For the text-containing cell, return its midpoint in [x, y] coordinate format. 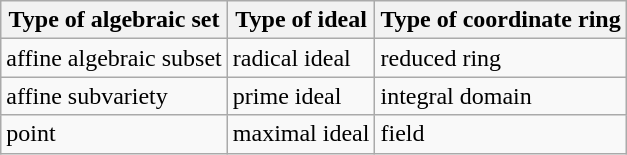
field [500, 134]
radical ideal [301, 58]
point [114, 134]
prime ideal [301, 96]
Type of coordinate ring [500, 20]
affine subvariety [114, 96]
reduced ring [500, 58]
Type of algebraic set [114, 20]
maximal ideal [301, 134]
affine algebraic subset [114, 58]
Type of ideal [301, 20]
integral domain [500, 96]
